Determine the (X, Y) coordinate at the center of the cell enclosing the given text.  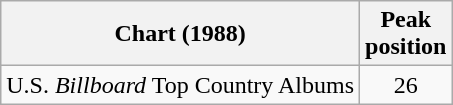
U.S. Billboard Top Country Albums (180, 85)
26 (406, 85)
Chart (1988) (180, 34)
Peakposition (406, 34)
